Scan for the cell matching the given text and deliver its (x, y) coordinate at center. 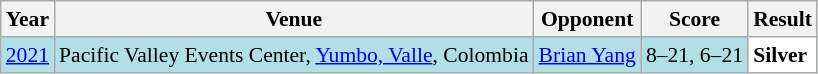
Brian Yang (588, 55)
2021 (28, 55)
Silver (782, 55)
Score (694, 19)
Year (28, 19)
Opponent (588, 19)
Pacific Valley Events Center, Yumbo, Valle, Colombia (294, 55)
Result (782, 19)
Venue (294, 19)
8–21, 6–21 (694, 55)
